Locate the cell with the specified text and output its [x, y] center coordinate. 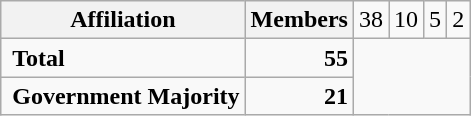
2 [458, 20]
38 [370, 20]
21 [299, 96]
Government Majority [123, 96]
55 [299, 58]
10 [406, 20]
Affiliation [123, 20]
Total [123, 58]
Members [299, 20]
5 [436, 20]
